Detect which cell encompasses the target text, then output its (x, y) center coordinate. 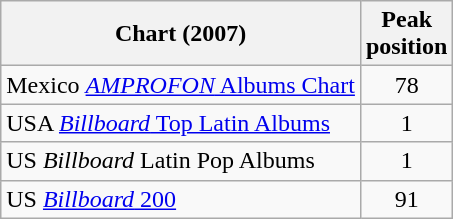
US Billboard 200 (181, 199)
78 (406, 85)
Chart (2007) (181, 34)
US Billboard Latin Pop Albums (181, 161)
USA Billboard Top Latin Albums (181, 123)
Mexico AMPROFON Albums Chart (181, 85)
91 (406, 199)
Peakposition (406, 34)
